Output the (x, y) coordinate of the center of the cell containing the given text.  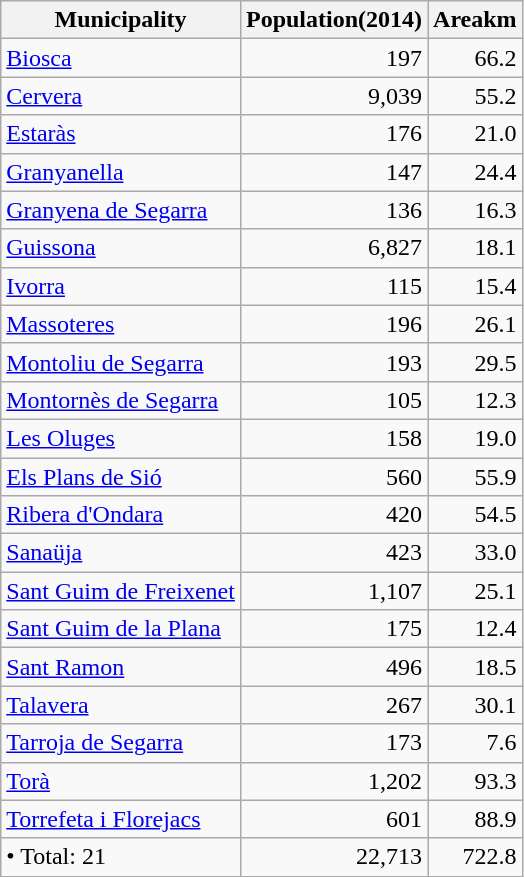
12.3 (476, 400)
Les Oluges (121, 438)
Guissona (121, 248)
1,107 (334, 591)
93.3 (476, 781)
26.1 (476, 324)
423 (334, 553)
21.0 (476, 134)
55.9 (476, 477)
175 (334, 629)
29.5 (476, 362)
18.5 (476, 667)
Biosca (121, 58)
Estaràs (121, 134)
196 (334, 324)
Sanaüja (121, 553)
496 (334, 667)
22,713 (334, 857)
Els Plans de Sió (121, 477)
176 (334, 134)
105 (334, 400)
722.8 (476, 857)
55.2 (476, 96)
Sant Guim de la Plana (121, 629)
33.0 (476, 553)
147 (334, 172)
193 (334, 362)
88.9 (476, 819)
54.5 (476, 515)
197 (334, 58)
420 (334, 515)
19.0 (476, 438)
173 (334, 743)
Granyanella (121, 172)
• Total: 21 (121, 857)
Montornès de Segarra (121, 400)
Torrefeta i Florejacs (121, 819)
Montoliu de Segarra (121, 362)
Sant Guim de Freixenet (121, 591)
1,202 (334, 781)
Tarroja de Segarra (121, 743)
115 (334, 286)
158 (334, 438)
Ivorra (121, 286)
Population(2014) (334, 20)
66.2 (476, 58)
Areakm (476, 20)
7.6 (476, 743)
601 (334, 819)
Sant Ramon (121, 667)
136 (334, 210)
25.1 (476, 591)
267 (334, 705)
Municipality (121, 20)
Talavera (121, 705)
560 (334, 477)
16.3 (476, 210)
18.1 (476, 248)
Torà (121, 781)
Ribera d'Ondara (121, 515)
30.1 (476, 705)
12.4 (476, 629)
24.4 (476, 172)
Granyena de Segarra (121, 210)
15.4 (476, 286)
Cervera (121, 96)
6,827 (334, 248)
Massoteres (121, 324)
9,039 (334, 96)
